Detect which cell encompasses the target text, then output its [x, y] center coordinate. 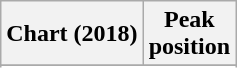
Chart (2018) [72, 34]
Peakposition [189, 34]
